Return the [X, Y] coordinate for the center point of the cell that contains the specified text.  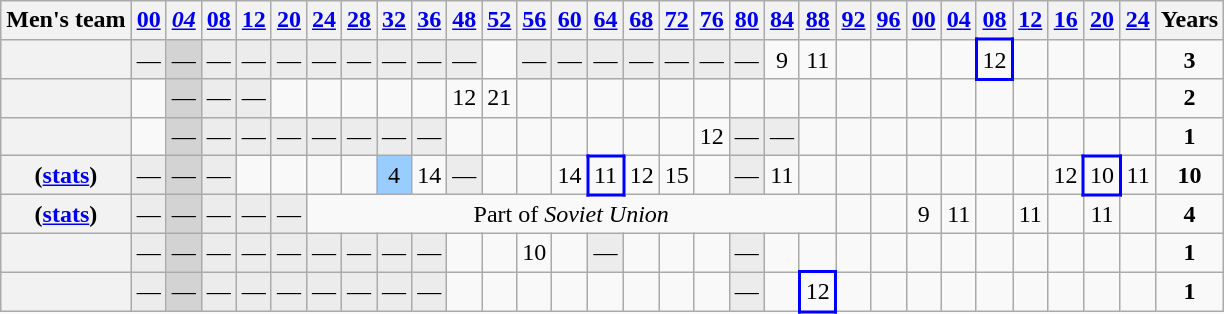
92 [854, 20]
36 [430, 20]
60 [570, 20]
2 [1189, 98]
84 [782, 20]
96 [888, 20]
Men's team [66, 20]
64 [606, 20]
68 [641, 20]
56 [534, 20]
3 [1189, 60]
80 [746, 20]
15 [676, 175]
88 [818, 20]
Part of Soviet Union [571, 214]
16 [1066, 20]
21 [500, 98]
28 [358, 20]
Years [1189, 20]
52 [500, 20]
48 [464, 20]
32 [394, 20]
72 [676, 20]
76 [712, 20]
